Return the (X, Y) coordinate for the center point of the cell that contains the specified text.  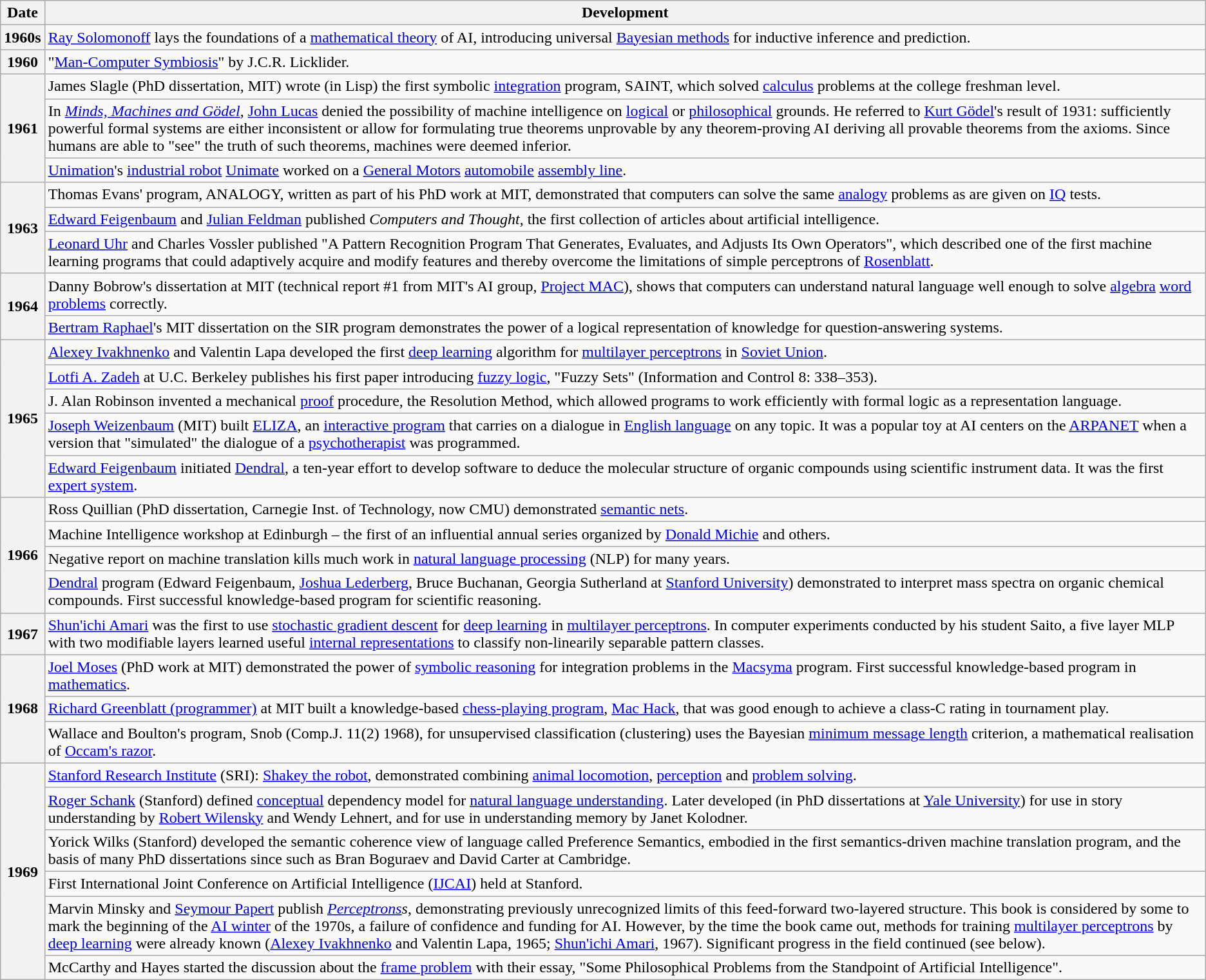
Edward Feigenbaum and Julian Feldman published Computers and Thought, the first collection of articles about artificial intelligence. (625, 219)
1968 (23, 709)
Ross Quillian (PhD dissertation, Carnegie Inst. of Technology, now CMU) demonstrated semantic nets. (625, 510)
Development (625, 13)
1966 (23, 555)
1964 (23, 307)
Bertram Raphael's MIT dissertation on the SIR program demonstrates the power of a logical representation of knowledge for question-answering systems. (625, 327)
Machine Intelligence workshop at Edinburgh – the first of an influential annual series organized by Donald Michie and others. (625, 534)
1961 (23, 128)
1960s (23, 37)
Stanford Research Institute (SRI): Shakey the robot, demonstrated combining animal locomotion, perception and problem solving. (625, 775)
Lotfi A. Zadeh at U.C. Berkeley publishes his first paper introducing fuzzy logic, "Fuzzy Sets" (Information and Control 8: 338–353). (625, 377)
First International Joint Conference on Artificial Intelligence (IJCAI) held at Stanford. (625, 883)
1963 (23, 228)
Ray Solomonoff lays the foundations of a mathematical theory of AI, introducing universal Bayesian methods for inductive inference and prediction. (625, 37)
1960 (23, 62)
1967 (23, 634)
Negative report on machine translation kills much work in natural language processing (NLP) for many years. (625, 559)
1965 (23, 418)
1969 (23, 871)
Unimation's industrial robot Unimate worked on a General Motors automobile assembly line. (625, 170)
Alexey Ivakhnenko and Valentin Lapa developed the first deep learning algorithm for multilayer perceptrons in Soviet Union. (625, 352)
"Man-Computer Symbiosis" by J.C.R. Licklider. (625, 62)
Date (23, 13)
